For the text-containing cell, return its midpoint in [x, y] coordinate format. 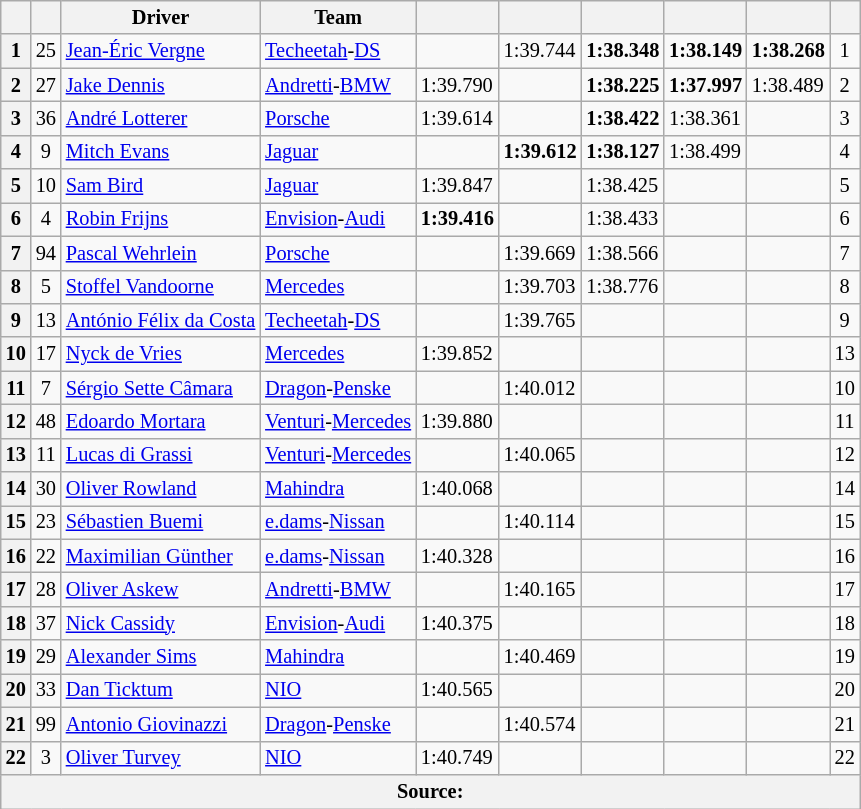
1:38.348 [622, 51]
1:38.776 [622, 287]
Oliver Askew [160, 589]
Pascal Wehrlein [160, 253]
37 [46, 623]
1:39.614 [458, 118]
1:39.852 [458, 354]
23 [46, 522]
1:40.065 [540, 455]
28 [46, 589]
Antonio Giovinazzi [160, 724]
1:39.765 [540, 320]
1:39.880 [458, 421]
1:40.574 [540, 724]
1:40.469 [540, 657]
25 [46, 51]
1:40.114 [540, 522]
1:40.012 [540, 388]
Sébastien Buemi [160, 522]
1:39.669 [540, 253]
1:39.847 [458, 186]
1:38.422 [622, 118]
1:37.997 [706, 85]
1:40.375 [458, 623]
1:38.566 [622, 253]
1:39.790 [458, 85]
Jean-Éric Vergne [160, 51]
Oliver Turvey [160, 758]
Maximilian Günther [160, 556]
1:39.612 [540, 152]
1:38.499 [706, 152]
1:39.744 [540, 51]
1:40.068 [458, 489]
1:38.489 [788, 85]
António Félix da Costa [160, 320]
48 [46, 421]
1:38.225 [622, 85]
1:38.425 [622, 186]
30 [46, 489]
Stoffel Vandoorne [160, 287]
27 [46, 85]
1:40.749 [458, 758]
Mitch Evans [160, 152]
99 [46, 724]
1:38.361 [706, 118]
Lucas di Grassi [160, 455]
1:38.149 [706, 51]
1:38.127 [622, 152]
Oliver Rowland [160, 489]
33 [46, 690]
1:38.433 [622, 219]
1:39.416 [458, 219]
Edoardo Mortara [160, 421]
1:38.268 [788, 51]
1:40.328 [458, 556]
Source: [430, 791]
Driver [160, 17]
29 [46, 657]
94 [46, 253]
1:39.703 [540, 287]
Robin Frijns [160, 219]
Team [338, 17]
1:40.165 [540, 589]
André Lotterer [160, 118]
Nick Cassidy [160, 623]
1:40.565 [458, 690]
Jake Dennis [160, 85]
Sam Bird [160, 186]
Dan Ticktum [160, 690]
36 [46, 118]
Alexander Sims [160, 657]
Sérgio Sette Câmara [160, 388]
Nyck de Vries [160, 354]
